Extract the [X, Y] coordinate from the center of the cell holding the provided text.  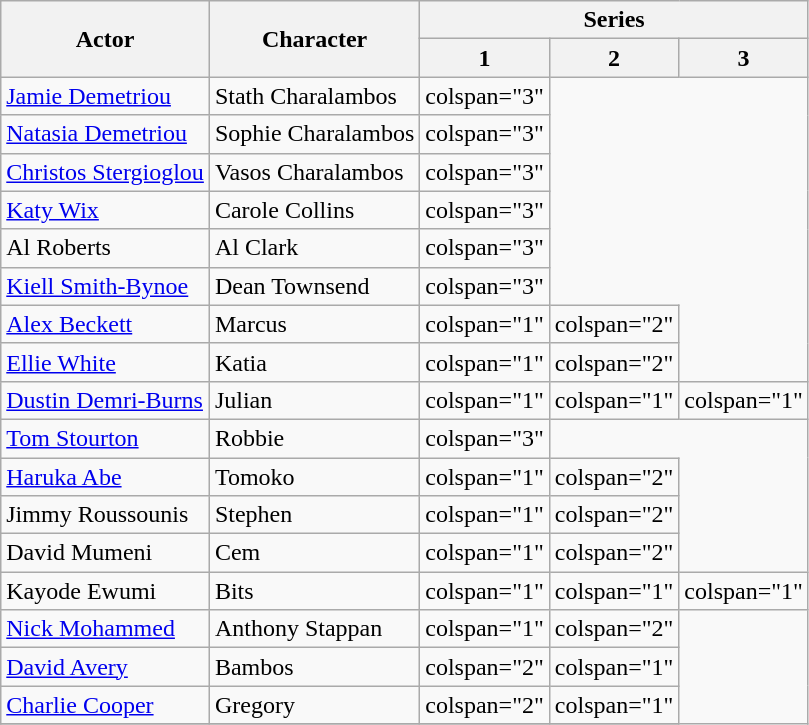
1 [485, 58]
Stephen [314, 515]
Charlie Cooper [106, 705]
Tomoko [314, 477]
3 [744, 58]
Dustin Demri-Burns [106, 400]
Cem [314, 553]
Al Roberts [106, 248]
Bambos [314, 667]
Marcus [314, 324]
David Avery [106, 667]
Katy Wix [106, 210]
Kayode Ewumi [106, 591]
Al Clark [314, 248]
Series [614, 20]
Dean Townsend [314, 286]
Julian [314, 400]
Jimmy Roussounis [106, 515]
Carole Collins [314, 210]
Anthony Stappan [314, 629]
Haruka Abe [106, 477]
2 [614, 58]
Vasos Charalambos [314, 172]
Bits [314, 591]
Christos Stergioglou [106, 172]
Stath Charalambos [314, 96]
Actor [106, 39]
Tom Stourton [106, 438]
David Mumeni [106, 553]
Kiell Smith-Bynoe [106, 286]
Ellie White [106, 362]
Robbie [314, 438]
Nick Mohammed [106, 629]
Sophie Charalambos [314, 134]
Alex Beckett [106, 324]
Gregory [314, 705]
Natasia Demetriou [106, 134]
Character [314, 39]
Jamie Demetriou [106, 96]
Katia [314, 362]
